Return the [x, y] coordinate for the center point of the cell that contains the specified text.  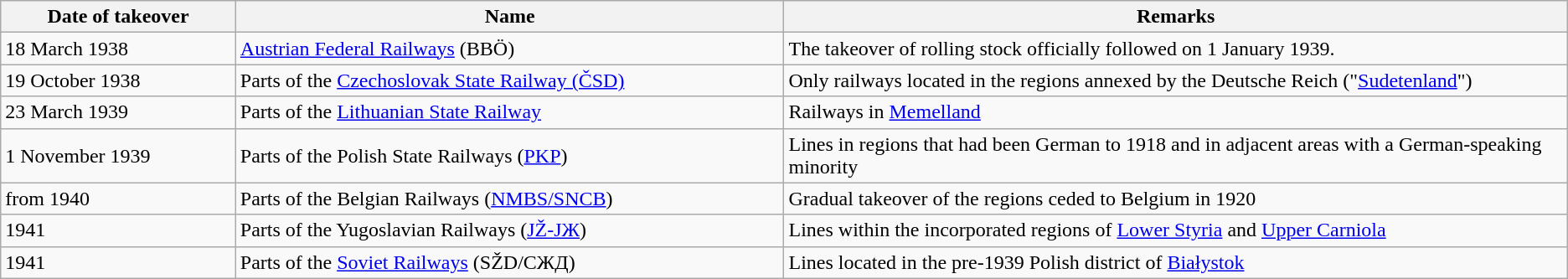
Gradual takeover of the regions ceded to Belgium in 1920 [1176, 199]
18 March 1938 [119, 49]
Parts of the Belgian Railways (NMBS/SNCB) [509, 199]
Railways in Memelland [1176, 112]
Austrian Federal Railways (BBÖ) [509, 49]
Remarks [1176, 17]
Parts of the Czechoslovak State Railway (ČSD) [509, 80]
19 October 1938 [119, 80]
The takeover of rolling stock officially followed on 1 January 1939. [1176, 49]
Parts of the Soviet Railways (SŽD/СЖД) [509, 262]
Lines located in the pre-1939 Polish district of Białystok [1176, 262]
Parts of the Polish State Railways (PKP) [509, 156]
Lines within the incorporated regions of Lower Styria and Upper Carniola [1176, 230]
Only railways located in the regions annexed by the Deutsche Reich ("Sudetenland") [1176, 80]
1 November 1939 [119, 156]
Date of takeover [119, 17]
Parts of the Yugoslavian Railways (JŽ-ЈЖ) [509, 230]
23 March 1939 [119, 112]
Name [509, 17]
from 1940 [119, 199]
Parts of the Lithuanian State Railway [509, 112]
Lines in regions that had been German to 1918 and in adjacent areas with a German-speaking minority [1176, 156]
